Detect which cell encompasses the target text, then output its [X, Y] center coordinate. 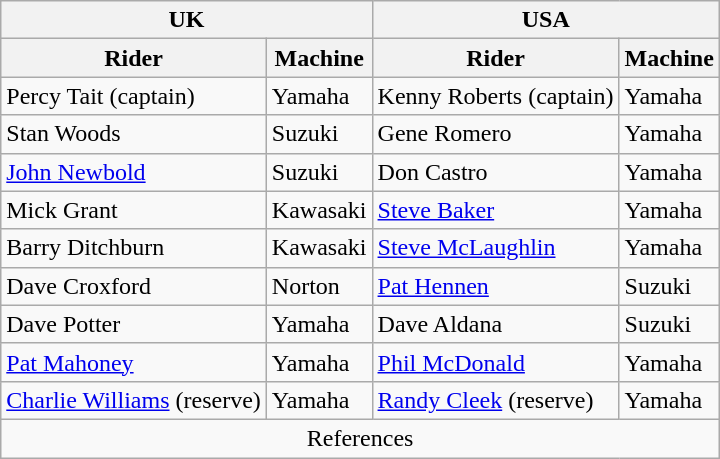
Don Castro [496, 172]
Gene Romero [496, 134]
References [360, 438]
Charlie Williams (reserve) [134, 400]
Percy Tait (captain) [134, 96]
USA [546, 20]
Barry Ditchburn [134, 248]
Dave Croxford [134, 286]
Kenny Roberts (captain) [496, 96]
Randy Cleek (reserve) [496, 400]
Dave Aldana [496, 324]
Pat Hennen [496, 286]
UK [186, 20]
Norton [319, 286]
Pat Mahoney [134, 362]
Mick Grant [134, 210]
Steve McLaughlin [496, 248]
Dave Potter [134, 324]
Stan Woods [134, 134]
Steve Baker [496, 210]
Phil McDonald [496, 362]
John Newbold [134, 172]
